Find where the given text appears and provide that cell's center as [X, Y] coordinate. 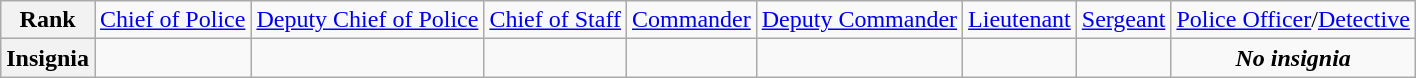
Lieutenant [1020, 20]
Rank [48, 20]
No insignia [1294, 58]
Deputy Commander [859, 20]
Sergeant [1124, 20]
Commander [692, 20]
Deputy Chief of Police [368, 20]
Police Officer/Detective [1294, 20]
Chief of Police [173, 20]
Insignia [48, 58]
Chief of Staff [556, 20]
